Scan for the cell matching the given text and deliver its [x, y] coordinate at center. 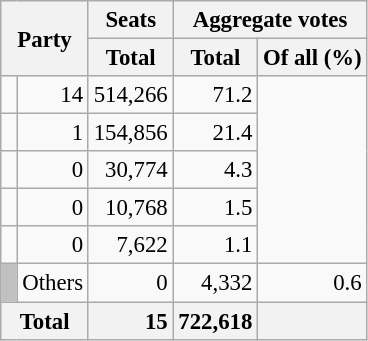
154,856 [130, 133]
15 [130, 321]
4.3 [216, 170]
1.5 [216, 208]
1 [52, 133]
Others [52, 283]
Party [45, 38]
21.4 [216, 133]
14 [52, 95]
Aggregate votes [270, 20]
0.6 [312, 283]
10,768 [130, 208]
514,266 [130, 95]
30,774 [130, 170]
Of all (%) [312, 58]
Seats [130, 20]
4,332 [216, 283]
1.1 [216, 245]
722,618 [216, 321]
71.2 [216, 95]
7,622 [130, 245]
